Provide the (x, y) coordinate of the cell's center where the given text is located.  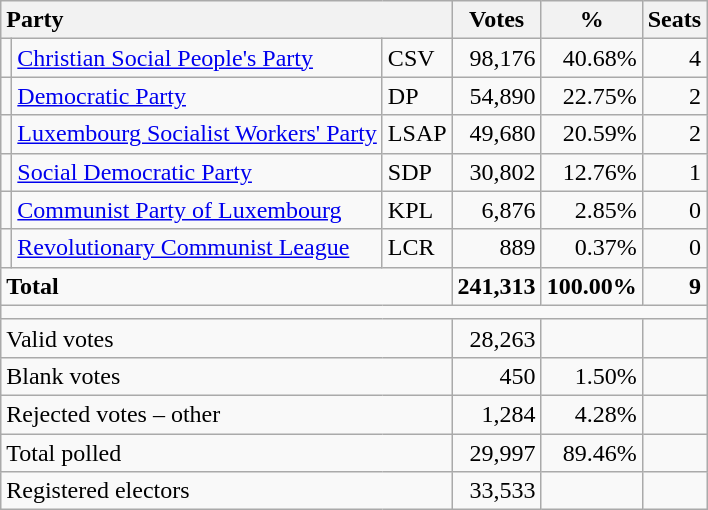
Registered electors (226, 491)
12.76% (592, 172)
100.00% (592, 286)
0.37% (592, 248)
450 (496, 376)
40.68% (592, 58)
98,176 (496, 58)
% (592, 20)
Total polled (226, 453)
Valid votes (226, 338)
Communist Party of Luxembourg (198, 210)
KPL (417, 210)
6,876 (496, 210)
54,890 (496, 96)
4 (674, 58)
9 (674, 286)
33,533 (496, 491)
1.50% (592, 376)
1 (674, 172)
Total (226, 286)
Seats (674, 20)
Christian Social People's Party (198, 58)
241,313 (496, 286)
Rejected votes – other (226, 414)
SDP (417, 172)
28,263 (496, 338)
DP (417, 96)
2.85% (592, 210)
LSAP (417, 134)
Revolutionary Communist League (198, 248)
49,680 (496, 134)
4.28% (592, 414)
Democratic Party (198, 96)
89.46% (592, 453)
Party (226, 20)
1,284 (496, 414)
30,802 (496, 172)
Votes (496, 20)
889 (496, 248)
29,997 (496, 453)
Luxembourg Socialist Workers' Party (198, 134)
20.59% (592, 134)
CSV (417, 58)
Social Democratic Party (198, 172)
22.75% (592, 96)
Blank votes (226, 376)
LCR (417, 248)
